Search for the cell housing the specified text and yield its [x, y] center coordinate. 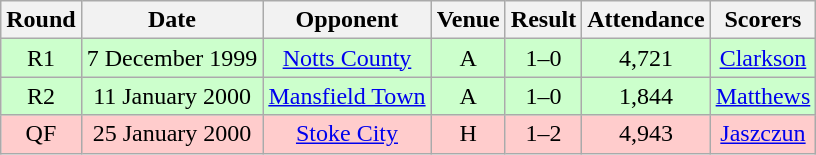
Notts County [347, 58]
Scorers [763, 20]
1,844 [646, 96]
Round [41, 20]
H [468, 134]
Clarkson [763, 58]
11 January 2000 [172, 96]
Attendance [646, 20]
4,721 [646, 58]
25 January 2000 [172, 134]
R1 [41, 58]
Venue [468, 20]
Mansfield Town [347, 96]
1–2 [543, 134]
Jaszczun [763, 134]
Stoke City [347, 134]
7 December 1999 [172, 58]
Opponent [347, 20]
QF [41, 134]
Result [543, 20]
4,943 [646, 134]
R2 [41, 96]
Matthews [763, 96]
Date [172, 20]
